Capture the cell that displays the provided text and extract its (X, Y) central coordinate. 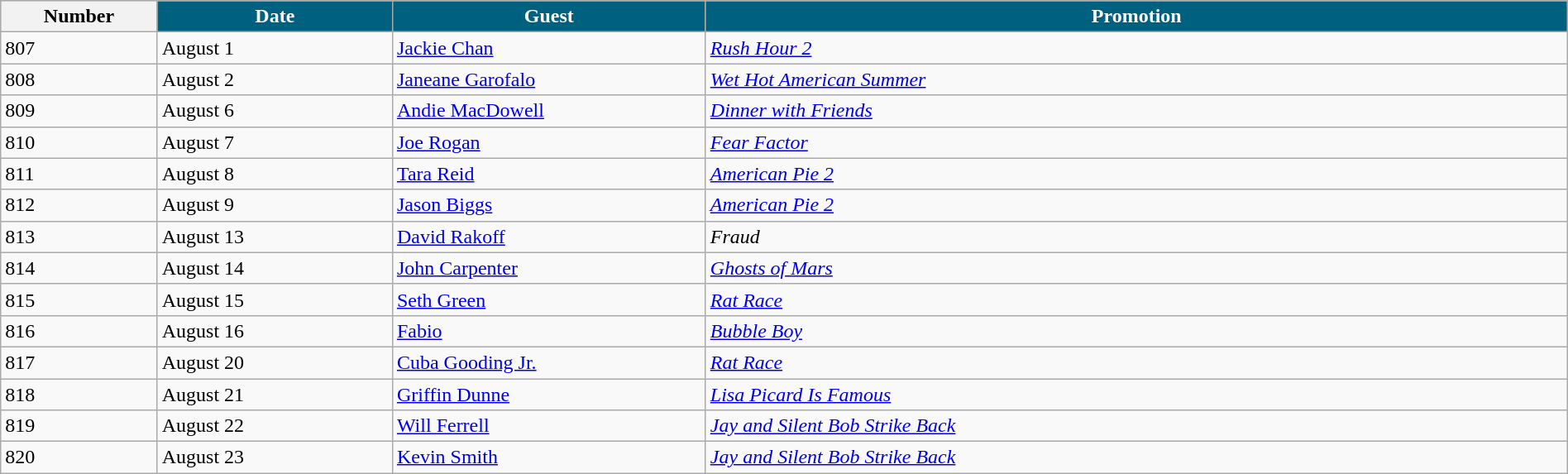
Fear Factor (1136, 142)
Kevin Smith (549, 457)
Joe Rogan (549, 142)
808 (79, 79)
August 14 (275, 268)
August 23 (275, 457)
Date (275, 17)
Promotion (1136, 17)
Number (79, 17)
August 2 (275, 79)
August 22 (275, 426)
817 (79, 362)
Griffin Dunne (549, 395)
816 (79, 331)
Will Ferrell (549, 426)
Bubble Boy (1136, 331)
813 (79, 237)
Jason Biggs (549, 205)
Wet Hot American Summer (1136, 79)
Andie MacDowell (549, 111)
August 7 (275, 142)
August 9 (275, 205)
Seth Green (549, 299)
August 6 (275, 111)
820 (79, 457)
Fabio (549, 331)
814 (79, 268)
812 (79, 205)
819 (79, 426)
Fraud (1136, 237)
Jackie Chan (549, 48)
Ghosts of Mars (1136, 268)
809 (79, 111)
811 (79, 174)
Guest (549, 17)
807 (79, 48)
August 8 (275, 174)
818 (79, 395)
Lisa Picard Is Famous (1136, 395)
David Rakoff (549, 237)
August 16 (275, 331)
Janeane Garofalo (549, 79)
Tara Reid (549, 174)
August 13 (275, 237)
John Carpenter (549, 268)
Dinner with Friends (1136, 111)
August 15 (275, 299)
August 1 (275, 48)
August 21 (275, 395)
815 (79, 299)
Rush Hour 2 (1136, 48)
August 20 (275, 362)
Cuba Gooding Jr. (549, 362)
810 (79, 142)
